Identify which cell holds the provided text, then report its (X, Y) central coordinate. 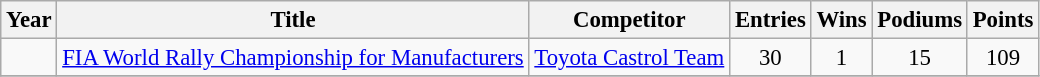
Competitor (630, 20)
109 (1002, 58)
30 (770, 58)
Podiums (920, 20)
Year (29, 20)
15 (920, 58)
1 (842, 58)
Toyota Castrol Team (630, 58)
Points (1002, 20)
FIA World Rally Championship for Manufacturers (293, 58)
Title (293, 20)
Entries (770, 20)
Wins (842, 20)
